Search for the cell housing the specified text and yield its (X, Y) center coordinate. 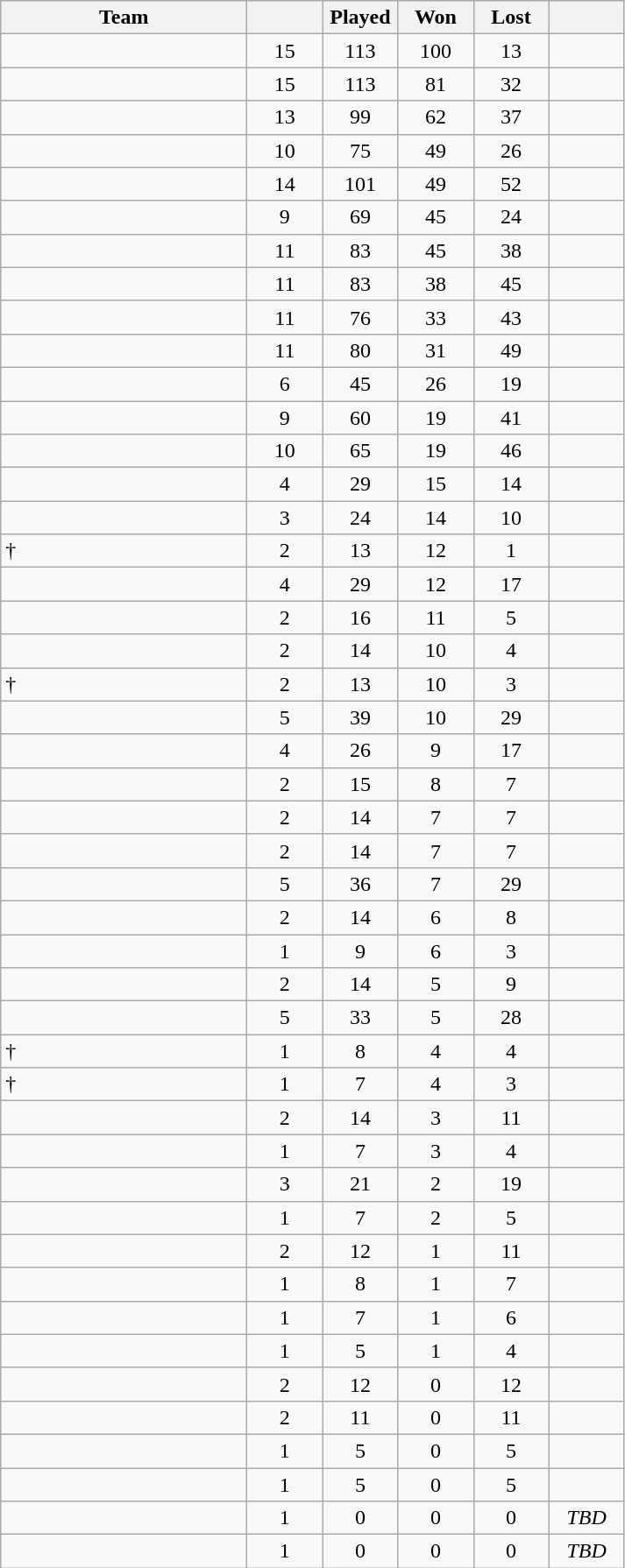
16 (360, 618)
75 (360, 151)
37 (511, 117)
41 (511, 418)
28 (511, 1018)
80 (360, 350)
60 (360, 418)
Played (360, 18)
62 (436, 117)
Team (124, 18)
52 (511, 184)
46 (511, 451)
69 (360, 217)
43 (511, 317)
99 (360, 117)
21 (360, 1184)
81 (436, 84)
36 (360, 884)
31 (436, 350)
39 (360, 717)
100 (436, 51)
32 (511, 84)
101 (360, 184)
65 (360, 451)
Lost (511, 18)
76 (360, 317)
Won (436, 18)
